Return the (x, y) coordinate for the center point of the cell that contains the specified text.  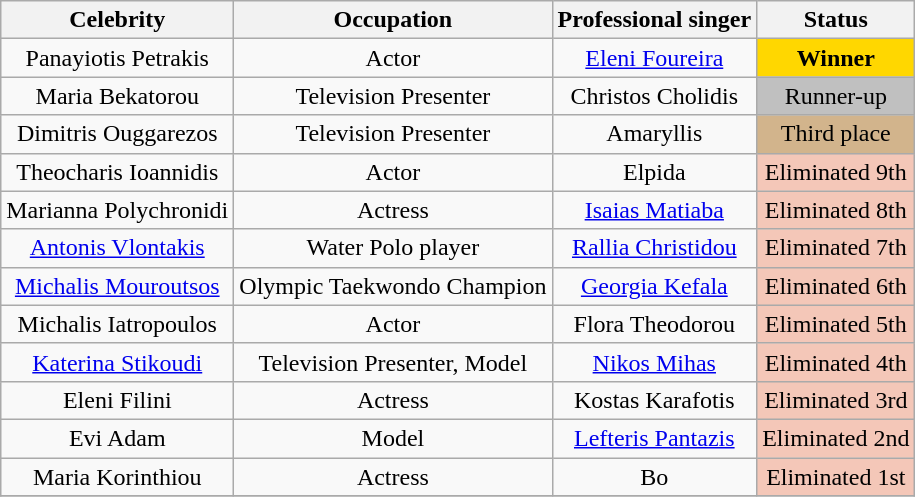
Eliminated 6th (836, 286)
Celebrity (118, 20)
Bo (654, 477)
Elpida (654, 172)
Evi Adam (118, 438)
Third place (836, 134)
Eliminated 2nd (836, 438)
Marianna Polychronidi (118, 210)
Michalis Iatropoulos (118, 324)
Isaias Matiaba (654, 210)
Eliminated 9th (836, 172)
Eliminated 1st (836, 477)
Television Presenter, Model (393, 362)
Eleni Filini (118, 400)
Maria Korinthiou (118, 477)
Katerina Stikoudi (118, 362)
Olympic Taekwondo Champion (393, 286)
Status (836, 20)
Winner (836, 58)
Rallia Christidou (654, 248)
Eliminated 8th (836, 210)
Flora Theodorou (654, 324)
Professional singer (654, 20)
Eliminated 5th (836, 324)
Eliminated 4th (836, 362)
Michalis Mouroutsos (118, 286)
Maria Bekatorou (118, 96)
Water Polo player (393, 248)
Georgia Kefala (654, 286)
Dimitris Ouggarezos (118, 134)
Theocharis Ioannidis (118, 172)
Amaryllis (654, 134)
Runner-up (836, 96)
Antonis Vlontakis (118, 248)
Occupation (393, 20)
Nikos Mihas (654, 362)
Eliminated 3rd (836, 400)
Lefteris Pantazis (654, 438)
Eliminated 7th (836, 248)
Eleni Foureira (654, 58)
Christos Cholidis (654, 96)
Kostas Karafotis (654, 400)
Panayiotis Petrakis (118, 58)
Model (393, 438)
